Provide the (x, y) coordinate of the cell's center where the given text is located.  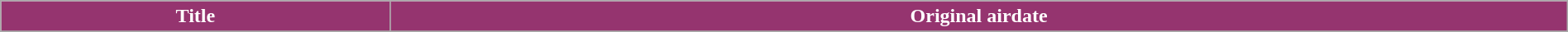
Original airdate (979, 16)
Title (195, 16)
